Identify which cell holds the provided text, then report its [X, Y] central coordinate. 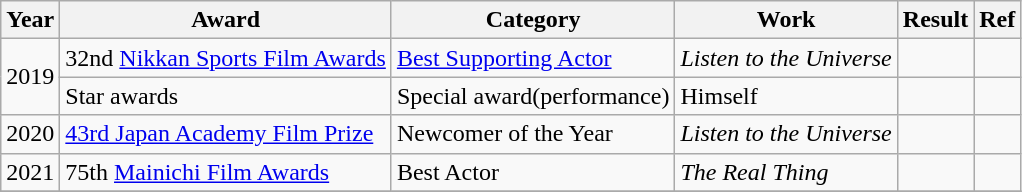
Year [30, 20]
Best Supporting Actor [533, 58]
Result [935, 20]
Himself [786, 96]
2019 [30, 77]
Ref [998, 20]
Best Actor [533, 172]
The Real Thing [786, 172]
Special award(performance) [533, 96]
32nd Nikkan Sports Film Awards [226, 58]
2020 [30, 134]
Award [226, 20]
Work [786, 20]
Category [533, 20]
43rd Japan Academy Film Prize [226, 134]
2021 [30, 172]
Newcomer of the Year [533, 134]
Star awards [226, 96]
75th Mainichi Film Awards [226, 172]
